Search for the cell housing the specified text and yield its [x, y] center coordinate. 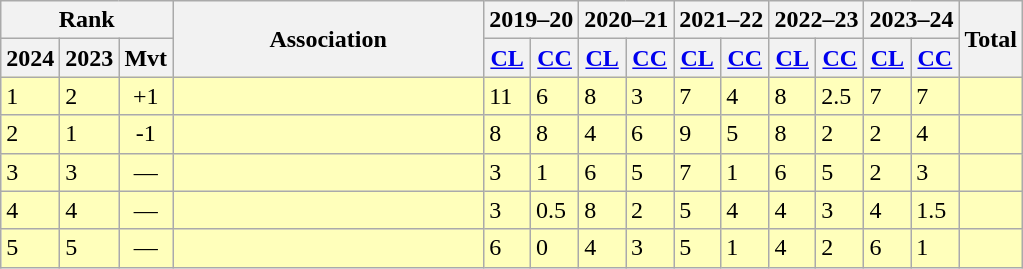
9 [698, 134]
Total [991, 39]
2.5 [840, 96]
Mvt [146, 58]
2021–22 [722, 20]
11 [508, 96]
0 [554, 248]
2022–23 [816, 20]
Rank [87, 20]
Association [328, 39]
0.5 [554, 210]
1.5 [935, 210]
2020–21 [626, 20]
2019–20 [532, 20]
2024 [30, 58]
2023 [90, 58]
2023–24 [912, 20]
+1 [146, 96]
-1 [146, 134]
